Pinpoint the cell where the given text exists, returning its [X, Y] midpoint coordinate. 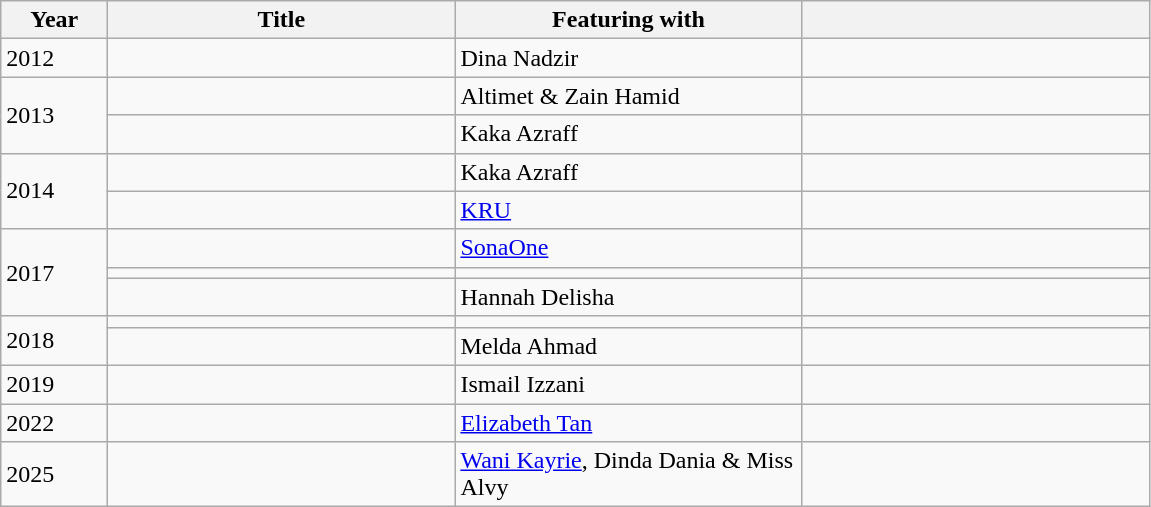
2013 [54, 115]
SonaOne [628, 248]
Hannah Delisha [628, 297]
Featuring with [628, 20]
Melda Ahmad [628, 346]
2017 [54, 272]
2018 [54, 340]
2012 [54, 58]
Year [54, 20]
Title [282, 20]
Wani Kayrie, Dinda Dania & Miss Alvy [628, 474]
Altimet & Zain Hamid [628, 96]
2019 [54, 384]
KRU [628, 210]
Elizabeth Tan [628, 423]
2025 [54, 474]
Dina Nadzir [628, 58]
2014 [54, 191]
2022 [54, 423]
Ismail Izzani [628, 384]
